Search for the cell housing the specified text and yield its [X, Y] center coordinate. 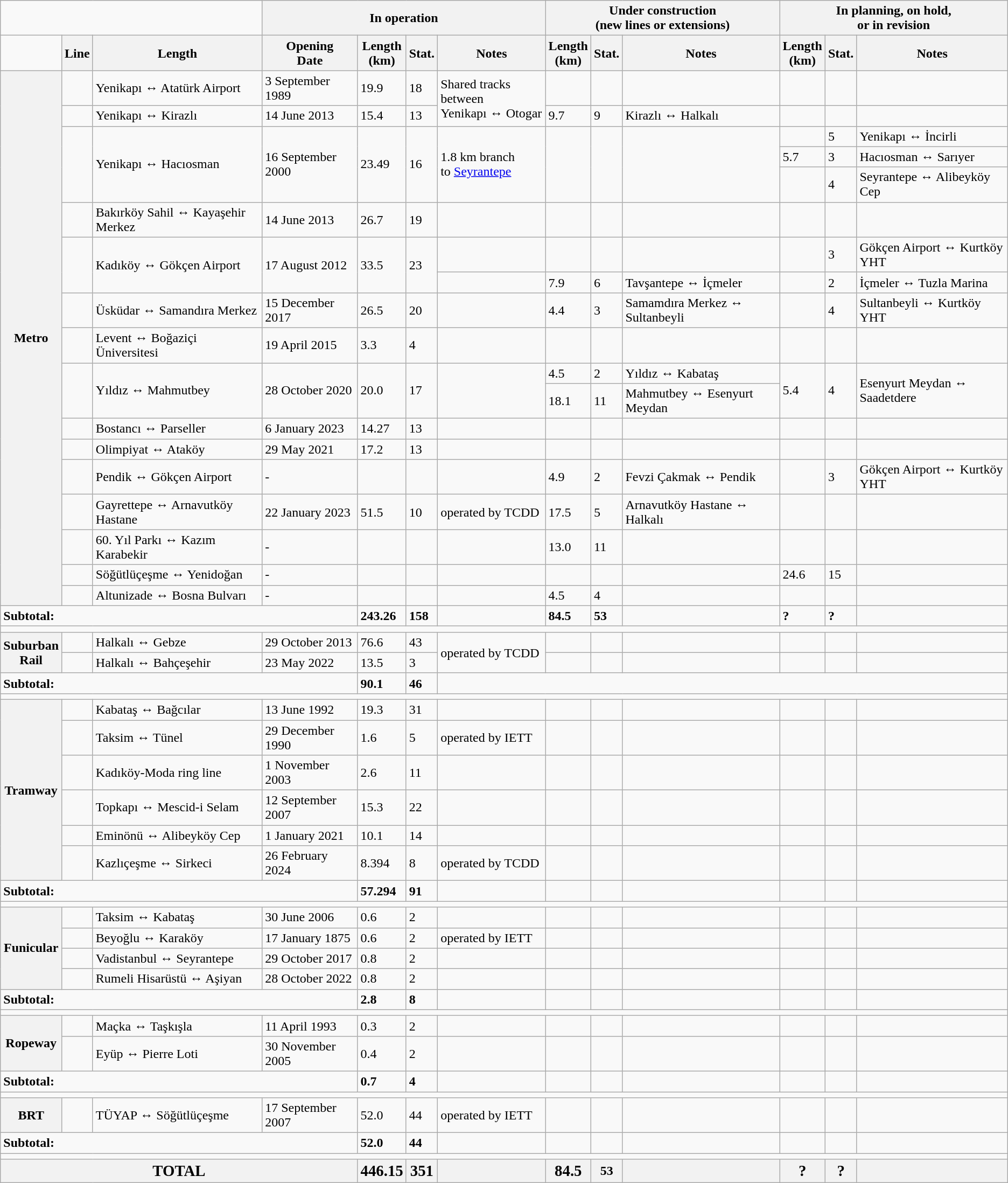
Halkalı ↔ Gebze [177, 642]
30 November 2005 [310, 1054]
BRT [31, 1115]
12 September 2007 [310, 808]
26 February 2024 [310, 863]
Tavşantepe ↔ İçmeler [701, 282]
19 [422, 220]
18.1 [568, 401]
29 October 2017 [310, 958]
1.6 [382, 737]
0.4 [382, 1054]
Bakırköy Sahil ↔ Kayaşehir Merkez [177, 220]
Taksim ↔ Kabataş [177, 917]
28 October 2022 [310, 979]
91 [422, 891]
17 January 1875 [310, 938]
Taksim ↔ Tünel [177, 737]
Vadistanbul ↔ Seyrantepe [177, 958]
28 October 2020 [310, 391]
23 May 2022 [310, 663]
3.3 [382, 345]
4.9 [568, 477]
4.4 [568, 310]
Shared tracks betweenYenikapı ↔ Otogar [492, 98]
22 [422, 808]
Kazlıçeşme ↔ Sirkeci [177, 863]
Rumeli Hisarüstü ↔ Aşiyan [177, 979]
30 June 2006 [310, 917]
17 August 2012 [310, 265]
14 [422, 836]
Hacıosman ↔ Sarıyer [932, 157]
Söğütlüçeşme ↔ Yenidoğan [177, 575]
18 [422, 88]
Eminönü ↔ Alibeyköy Cep [177, 836]
Tramway [31, 790]
0.7 [382, 1081]
20 [422, 310]
TOTAL [179, 1171]
Line [78, 53]
17.2 [382, 449]
Fevzi Çakmak ↔ Pendik [701, 477]
446.15 [382, 1171]
2.6 [382, 773]
16 [422, 164]
Samamdıra Merkez ↔ Sultanbeyli [701, 310]
26.5 [382, 310]
26.7 [382, 220]
10.1 [382, 836]
20.0 [382, 391]
13 June 1992 [310, 709]
16 September 2000 [310, 164]
17 [422, 391]
0.3 [382, 1026]
351 [422, 1171]
15.4 [382, 116]
23.49 [382, 164]
Gayrettepe ↔ Arnavutköy Hastane [177, 512]
Üsküdar ↔ Samandıra Merkez [177, 310]
15 December 2017 [310, 310]
Kirazlı ↔ Halkalı [701, 116]
Esenyurt Meydan ↔ Saadetdere [932, 391]
6 [607, 282]
33.5 [382, 265]
In planning, on hold,or in revision [894, 18]
In operation [404, 18]
Halkalı ↔ Bahçeşehir [177, 663]
13.5 [382, 663]
243.26 [382, 616]
19.9 [382, 88]
3 September 1989 [310, 88]
OpeningDate [310, 53]
Funicular [31, 948]
Altunizade ↔ Bosna Bulvarı [177, 595]
Sultanbeyli ↔ Kurtköy YHT [932, 310]
17 September 2007 [310, 1115]
5.4 [802, 391]
Bostancı ↔ Parseller [177, 429]
Kabataş ↔ Bağcılar [177, 709]
24.6 [802, 575]
Arnavutköy Hastane ↔ Halkalı [701, 512]
Maçka ↔ Taşkışla [177, 1026]
29 December 1990 [310, 737]
15.3 [382, 808]
1.8 km branchto Seyrantepe [492, 164]
15 [841, 575]
8.394 [382, 863]
29 October 2013 [310, 642]
11 April 1993 [310, 1026]
TÜYAP ↔ Söğütlüçeşme [177, 1115]
1 January 2021 [310, 836]
19.3 [382, 709]
Levent ↔ Boğaziçi Üniversitesi [177, 345]
Beyoğlu ↔ Karaköy [177, 938]
Eyüp ↔ Pierre Loti [177, 1054]
14.27 [382, 429]
158 [422, 616]
Metro [31, 338]
Pendik ↔ Gökçen Airport [177, 477]
76.6 [382, 642]
1 November 2003 [310, 773]
Yıldız ↔ Mahmutbey [177, 391]
5.7 [802, 157]
10 [422, 512]
Length [177, 53]
Mahmutbey ↔ Esenyurt Meydan [701, 401]
Yıldız ↔ Kabataş [701, 373]
Under construction (new lines or extensions) [662, 18]
Ropeway [31, 1043]
19 April 2015 [310, 345]
43 [422, 642]
Yenikapı ↔ İncirli [932, 136]
Olimpiyat ↔ Ataköy [177, 449]
9.7 [568, 116]
Kadıköy ↔ Gökçen Airport [177, 265]
6 January 2023 [310, 429]
Yenikapı ↔ Atatürk Airport [177, 88]
46 [422, 683]
Yenikapı ↔ Kirazlı [177, 116]
17.5 [568, 512]
31 [422, 709]
SuburbanRail [31, 652]
9 [607, 116]
Kadıköy-Moda ring line [177, 773]
90.1 [382, 683]
51.5 [382, 512]
2.8 [382, 999]
Seyrantepe ↔ Alibeyköy Cep [932, 184]
Topkapı ↔ Mescid-i Selam [177, 808]
57.294 [382, 891]
22 January 2023 [310, 512]
60. Yıl Parkı ↔ Kazım Karabekir [177, 547]
23 [422, 265]
İçmeler ↔ Tuzla Marina [932, 282]
13.0 [568, 547]
29 May 2021 [310, 449]
7.9 [568, 282]
Yenikapı ↔ Hacıosman [177, 164]
